Search for the cell housing the specified text and yield its (X, Y) center coordinate. 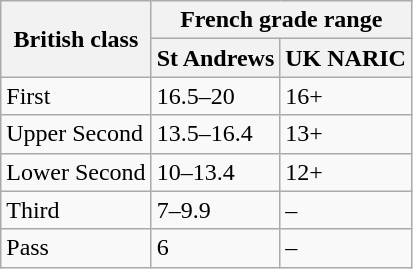
British class (76, 39)
Lower Second (76, 172)
St Andrews (216, 58)
12+ (346, 172)
UK NARIC (346, 58)
13.5–16.4 (216, 134)
7–9.9 (216, 210)
First (76, 96)
French grade range (281, 20)
16+ (346, 96)
16.5–20 (216, 96)
Third (76, 210)
Pass (76, 248)
6 (216, 248)
10–13.4 (216, 172)
Upper Second (76, 134)
13+ (346, 134)
